Capture the cell that displays the provided text and extract its [X, Y] central coordinate. 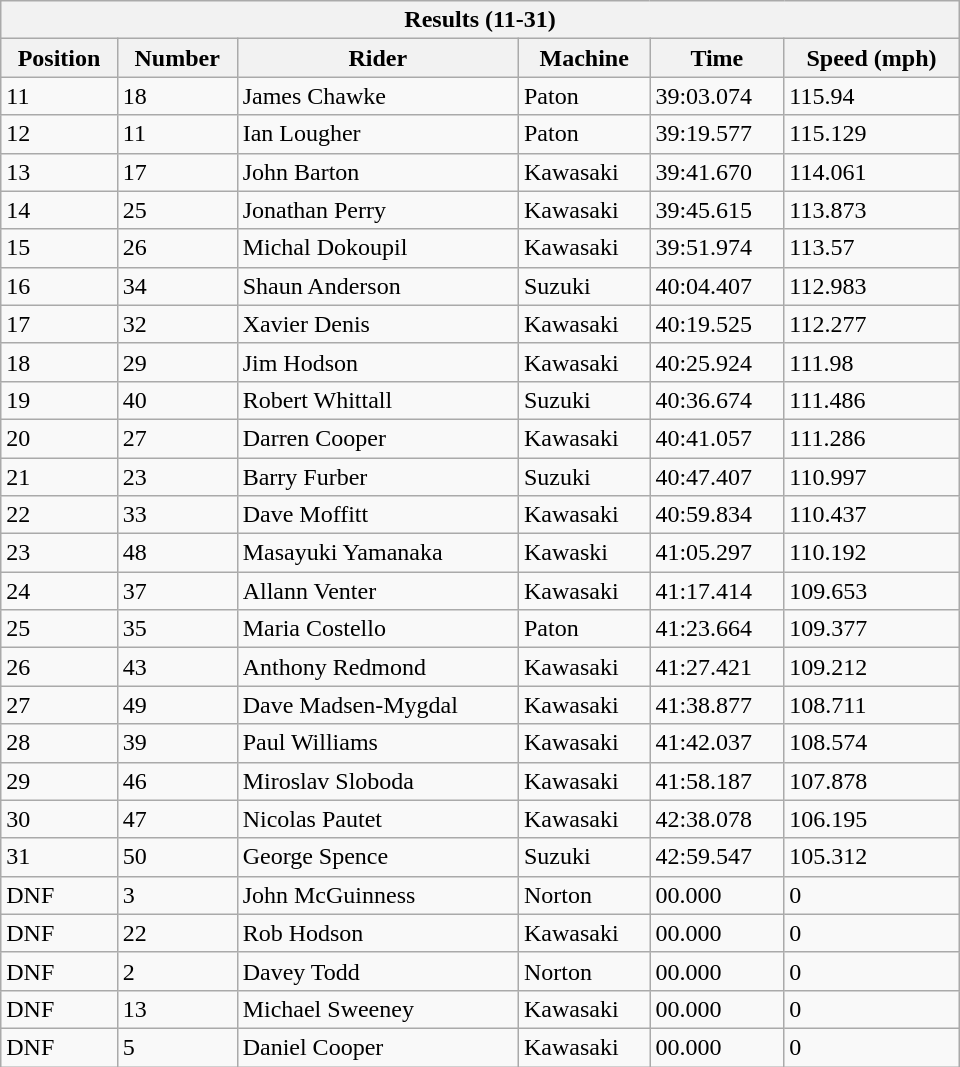
Maria Costello [378, 629]
40:25.924 [717, 362]
43 [177, 667]
Machine [584, 58]
31 [60, 857]
41:38.877 [717, 705]
37 [177, 591]
Robert Whittall [378, 400]
39:03.074 [717, 96]
105.312 [872, 857]
110.437 [872, 515]
32 [177, 324]
Masayuki Yamanaka [378, 553]
Rob Hodson [378, 933]
39:19.577 [717, 134]
Ian Lougher [378, 134]
Results (11-31) [480, 20]
41:17.414 [717, 591]
Anthony Redmond [378, 667]
Daniel Cooper [378, 1047]
106.195 [872, 819]
40:36.674 [717, 400]
Dave Madsen-Mygdal [378, 705]
12 [60, 134]
Darren Cooper [378, 438]
Jim Hodson [378, 362]
Shaun Anderson [378, 286]
Position [60, 58]
21 [60, 477]
108.711 [872, 705]
33 [177, 515]
40:41.057 [717, 438]
Number [177, 58]
3 [177, 895]
47 [177, 819]
34 [177, 286]
Jonathan Perry [378, 210]
40:59.834 [717, 515]
110.997 [872, 477]
Rider [378, 58]
Nicolas Pautet [378, 819]
41:23.664 [717, 629]
Davey Todd [378, 971]
111.286 [872, 438]
Michal Dokoupil [378, 248]
109.212 [872, 667]
111.98 [872, 362]
48 [177, 553]
20 [60, 438]
Time [717, 58]
109.377 [872, 629]
41:05.297 [717, 553]
41:27.421 [717, 667]
40:47.407 [717, 477]
15 [60, 248]
40:19.525 [717, 324]
112.277 [872, 324]
114.061 [872, 172]
109.653 [872, 591]
39:41.670 [717, 172]
Speed (mph) [872, 58]
42:38.078 [717, 819]
115.94 [872, 96]
5 [177, 1047]
Paul Williams [378, 743]
Xavier Denis [378, 324]
George Spence [378, 857]
40 [177, 400]
111.486 [872, 400]
46 [177, 781]
107.878 [872, 781]
28 [60, 743]
19 [60, 400]
24 [60, 591]
John Barton [378, 172]
50 [177, 857]
39:51.974 [717, 248]
112.983 [872, 286]
35 [177, 629]
41:58.187 [717, 781]
30 [60, 819]
Barry Furber [378, 477]
Kawaski [584, 553]
Allann Venter [378, 591]
110.192 [872, 553]
39 [177, 743]
113.57 [872, 248]
2 [177, 971]
Dave Moffitt [378, 515]
John McGuinness [378, 895]
Miroslav Sloboda [378, 781]
41:42.037 [717, 743]
James Chawke [378, 96]
Michael Sweeney [378, 1009]
108.574 [872, 743]
14 [60, 210]
115.129 [872, 134]
49 [177, 705]
16 [60, 286]
42:59.547 [717, 857]
39:45.615 [717, 210]
40:04.407 [717, 286]
113.873 [872, 210]
